From the cell containing the given text, extract its center point as (x, y) coordinate. 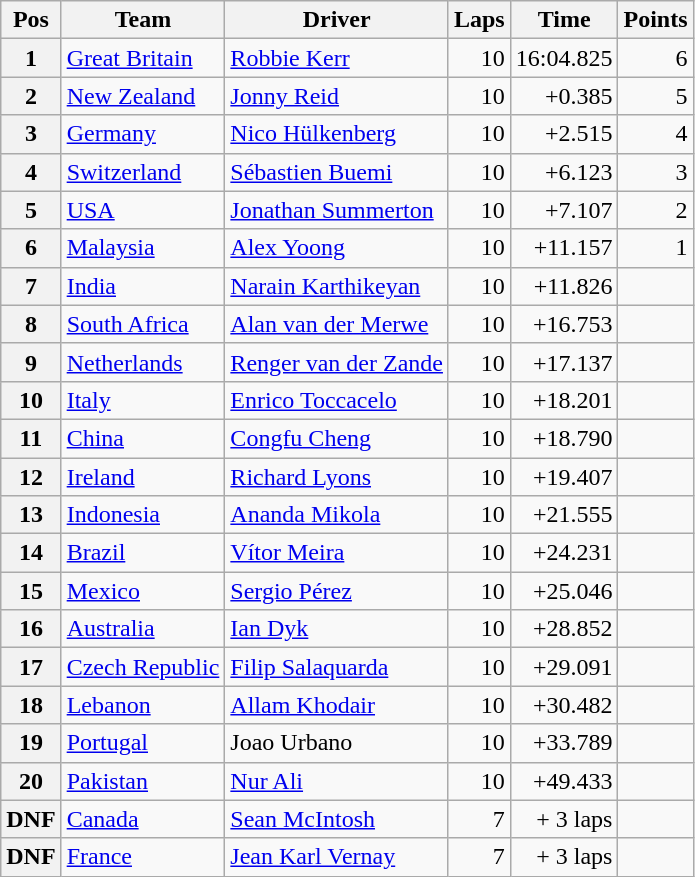
Germany (143, 134)
Canada (143, 819)
Netherlands (143, 362)
Sergio Pérez (337, 591)
14 (31, 553)
+11.157 (564, 248)
Pakistan (143, 781)
+6.123 (564, 172)
Allam Khodair (337, 705)
+0.385 (564, 96)
Alex Yoong (337, 248)
Enrico Toccacelo (337, 400)
Pos (31, 20)
13 (31, 515)
+18.201 (564, 400)
Filip Salaquarda (337, 667)
Australia (143, 629)
Czech Republic (143, 667)
Indonesia (143, 515)
Laps (479, 20)
Lebanon (143, 705)
+33.789 (564, 743)
India (143, 286)
Alan van der Merwe (337, 324)
+21.555 (564, 515)
Ireland (143, 477)
France (143, 857)
Sean McIntosh (337, 819)
9 (31, 362)
Congfu Cheng (337, 438)
+7.107 (564, 210)
Jean Karl Vernay (337, 857)
Ian Dyk (337, 629)
+49.433 (564, 781)
Joao Urbano (337, 743)
8 (31, 324)
Nur Ali (337, 781)
Italy (143, 400)
+16.753 (564, 324)
Malaysia (143, 248)
Sébastien Buemi (337, 172)
16 (31, 629)
20 (31, 781)
Brazil (143, 553)
+30.482 (564, 705)
Renger van der Zande (337, 362)
Time (564, 20)
+25.046 (564, 591)
Portugal (143, 743)
+17.137 (564, 362)
Robbie Kerr (337, 58)
Vítor Meira (337, 553)
Richard Lyons (337, 477)
+19.407 (564, 477)
Team (143, 20)
Jonathan Summerton (337, 210)
Narain Karthikeyan (337, 286)
Jonny Reid (337, 96)
+24.231 (564, 553)
New Zealand (143, 96)
Switzerland (143, 172)
Great Britain (143, 58)
+11.826 (564, 286)
South Africa (143, 324)
Ananda Mikola (337, 515)
Points (656, 20)
16:04.825 (564, 58)
China (143, 438)
11 (31, 438)
+28.852 (564, 629)
15 (31, 591)
USA (143, 210)
+2.515 (564, 134)
Nico Hülkenberg (337, 134)
+18.790 (564, 438)
Mexico (143, 591)
Driver (337, 20)
17 (31, 667)
12 (31, 477)
19 (31, 743)
+29.091 (564, 667)
18 (31, 705)
